Determine the [X, Y] coordinate at the center of the cell enclosing the given text.  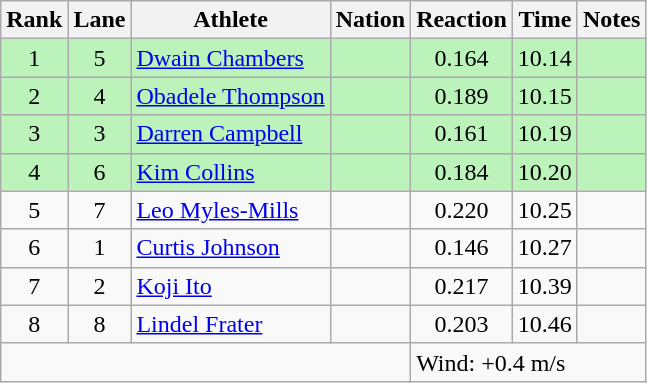
0.220 [462, 210]
Nation [370, 20]
Rank [34, 20]
10.20 [544, 172]
Athlete [230, 20]
Koji Ito [230, 286]
10.25 [544, 210]
Curtis Johnson [230, 248]
Dwain Chambers [230, 58]
Wind: +0.4 m/s [528, 362]
Time [544, 20]
Obadele Thompson [230, 96]
10.15 [544, 96]
10.39 [544, 286]
0.203 [462, 324]
10.14 [544, 58]
0.164 [462, 58]
0.217 [462, 286]
10.19 [544, 134]
Darren Campbell [230, 134]
10.27 [544, 248]
Kim Collins [230, 172]
0.184 [462, 172]
0.146 [462, 248]
Reaction [462, 20]
Leo Myles-Mills [230, 210]
Notes [611, 20]
0.161 [462, 134]
0.189 [462, 96]
10.46 [544, 324]
Lane [100, 20]
Lindel Frater [230, 324]
